Determine the [X, Y] coordinate at the center of the cell enclosing the given text.  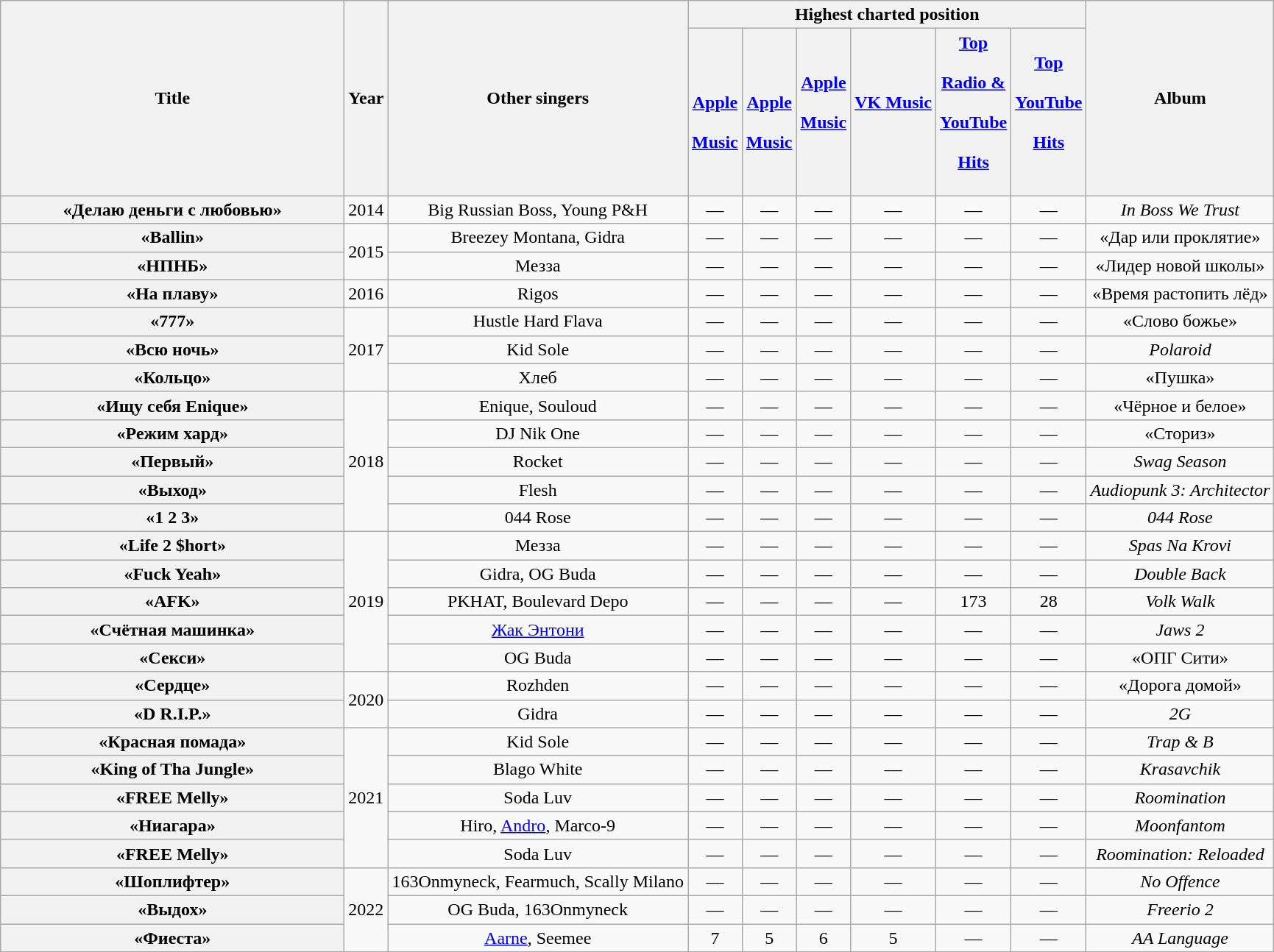
Roomination [1181, 798]
«Счётная машинка» [172, 630]
«Ballin» [172, 238]
«Дар или проклятие» [1181, 238]
Album [1181, 99]
Gidra [538, 714]
«Сториз» [1181, 433]
Жак Энтони [538, 630]
Polaroid [1181, 349]
28 [1049, 602]
PKHAT, Boulevard Depo [538, 602]
Other singers [538, 99]
2016 [367, 294]
Hustle Hard Flava [538, 322]
No Offence [1181, 881]
«Life 2 $hort» [172, 546]
«Выдох» [172, 909]
Moonfantom [1181, 825]
Volk Walk [1181, 602]
2019 [367, 602]
2018 [367, 461]
Double Back [1181, 574]
TopYouTubeHits [1049, 112]
2020 [367, 700]
Blago White [538, 770]
In Boss We Trust [1181, 210]
2017 [367, 349]
Rozhden [538, 686]
Krasavchik [1181, 770]
Roomination: Reloaded [1181, 853]
«НПНБ» [172, 266]
Jaws 2 [1181, 630]
Title [172, 99]
«Выход» [172, 489]
Хлеб [538, 377]
«Время растопить лёд» [1181, 294]
«Фиеста» [172, 938]
DJ Nik One [538, 433]
Swag Season [1181, 461]
«Fuck Yeah» [172, 574]
«ОПГ Сити» [1181, 658]
«777» [172, 322]
«Лидер новой школы» [1181, 266]
Freerio 2 [1181, 909]
AA Language [1181, 938]
«Секси» [172, 658]
6 [824, 938]
2022 [367, 909]
«AFK» [172, 602]
2015 [367, 252]
2014 [367, 210]
Aarne, Seemee [538, 938]
163Onmyneck, Fearmuch, Scally Milano [538, 881]
«D R.I.P.» [172, 714]
Breezey Montana, Gidra [538, 238]
«Сердце» [172, 686]
Trap & B [1181, 742]
Year [367, 99]
Audiopunk 3: Architector [1181, 489]
«Красная помада» [172, 742]
7 [715, 938]
«На плаву» [172, 294]
Flesh [538, 489]
«Дорога домой» [1181, 686]
«King of Tha Jungle» [172, 770]
«Слово божье» [1181, 322]
VK Music [893, 112]
173 [973, 602]
«Кольцо» [172, 377]
Highest charted position [888, 15]
OG Buda, 163Onmyneck [538, 909]
«Ищу себя Enique» [172, 405]
TopRadio &YouTubeHits [973, 112]
«Шоплифтер» [172, 881]
Gidra, OG Buda [538, 574]
2021 [367, 798]
2G [1181, 714]
Rigos [538, 294]
«1 2 3» [172, 518]
«Делаю деньги с любовью» [172, 210]
Spas Na Krovi [1181, 546]
Big Russian Boss, Young P&H [538, 210]
«Ниагара» [172, 825]
«Первый» [172, 461]
«Чёрное и белое» [1181, 405]
«Пушка» [1181, 377]
«Всю ночь» [172, 349]
«Режим хард» [172, 433]
Hiro, Andro, Marco-9 [538, 825]
Enique, Souloud [538, 405]
Rocket [538, 461]
OG Buda [538, 658]
